Scan for the cell matching the given text and deliver its [X, Y] coordinate at center. 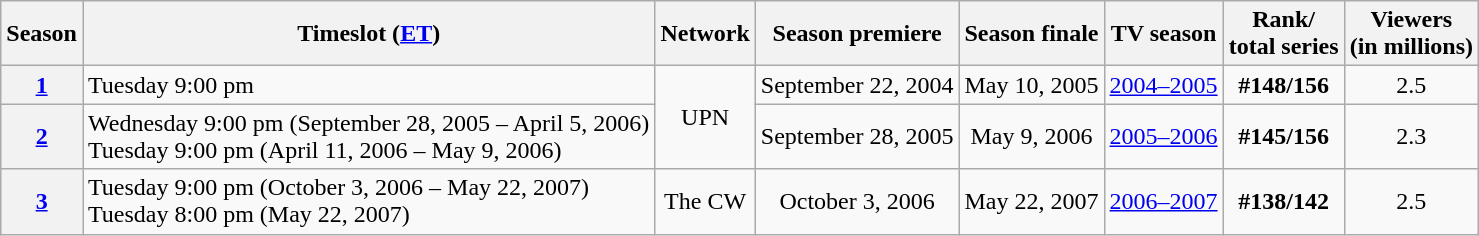
Season premiere [857, 34]
Season [42, 34]
Network [705, 34]
May 10, 2005 [1032, 85]
September 22, 2004 [857, 85]
May 9, 2006 [1032, 136]
Season finale [1032, 34]
2.3 [1411, 136]
September 28, 2005 [857, 136]
#145/156 [1284, 136]
Viewers(in millions) [1411, 34]
Wednesday 9:00 pm (September 28, 2005 – April 5, 2006)Tuesday 9:00 pm (April 11, 2006 – May 9, 2006) [368, 136]
2006–2007 [1164, 202]
May 22, 2007 [1032, 202]
Rank/total series [1284, 34]
1 [42, 85]
Tuesday 9:00 pm (October 3, 2006 – May 22, 2007)Tuesday 8:00 pm (May 22, 2007) [368, 202]
#148/156 [1284, 85]
2 [42, 136]
The CW [705, 202]
TV season [1164, 34]
2005–2006 [1164, 136]
2004–2005 [1164, 85]
#138/142 [1284, 202]
UPN [705, 118]
3 [42, 202]
Tuesday 9:00 pm [368, 85]
October 3, 2006 [857, 202]
Timeslot (ET) [368, 34]
